Locate the cell with the specified text and output its (X, Y) center coordinate. 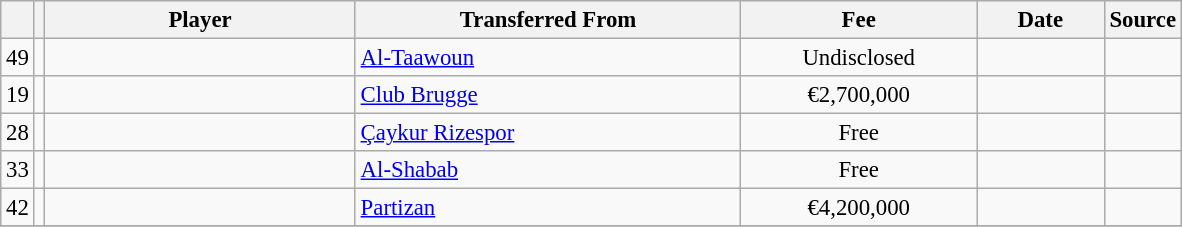
Partizan (548, 208)
Source (1142, 20)
€2,700,000 (859, 95)
33 (18, 170)
Club Brugge (548, 95)
Çaykur Rizespor (548, 133)
Fee (859, 20)
Transferred From (548, 20)
Undisclosed (859, 58)
Player (200, 20)
Al-Taawoun (548, 58)
49 (18, 58)
Al-Shabab (548, 170)
42 (18, 208)
28 (18, 133)
Date (1040, 20)
€4,200,000 (859, 208)
19 (18, 95)
